Return (x, y) of the center of cell containing provided text 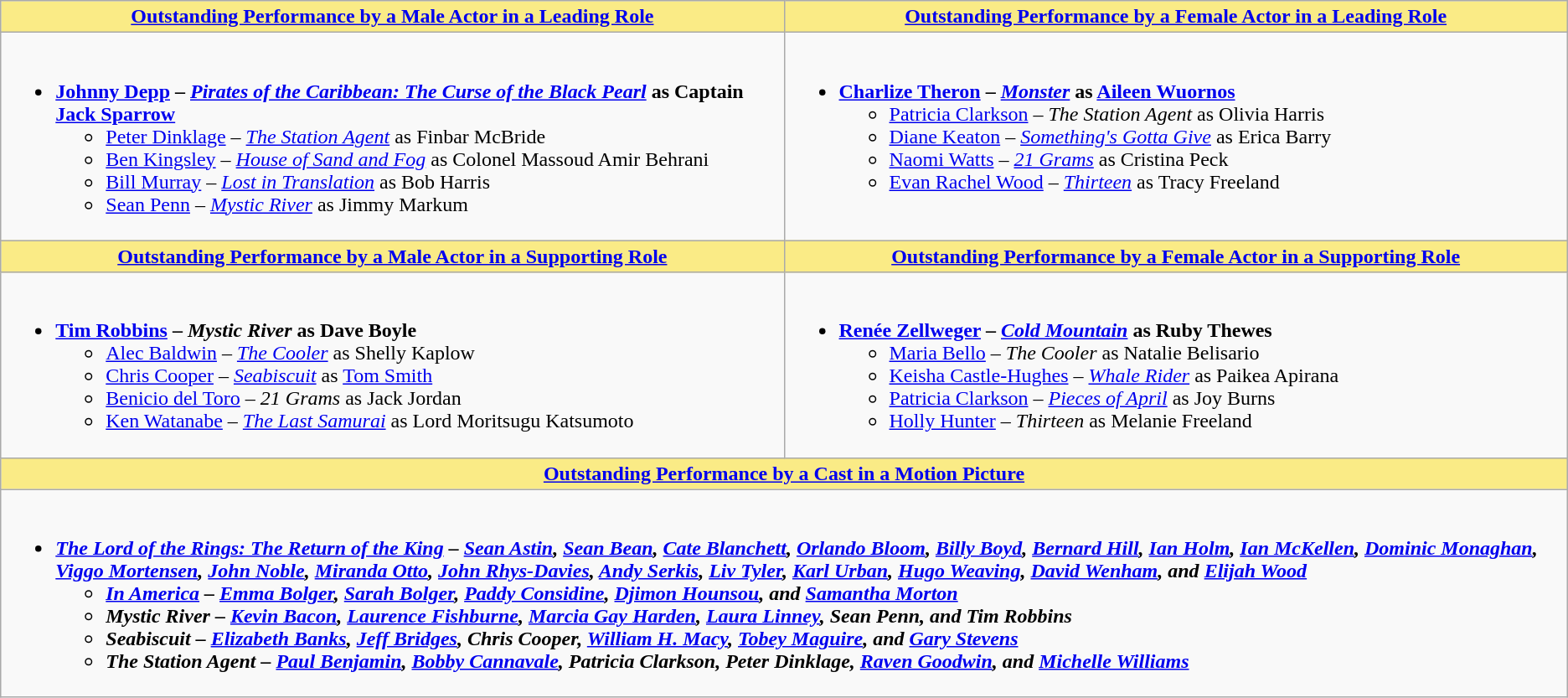
Outstanding Performance by a Male Actor in a Supporting Role (392, 256)
Outstanding Performance by a Female Actor in a Leading Role (1176, 17)
Outstanding Performance by a Cast in a Motion Picture (784, 473)
Outstanding Performance by a Male Actor in a Leading Role (392, 17)
Outstanding Performance by a Female Actor in a Supporting Role (1176, 256)
